Scan for the cell matching the given text and deliver its [x, y] coordinate at center. 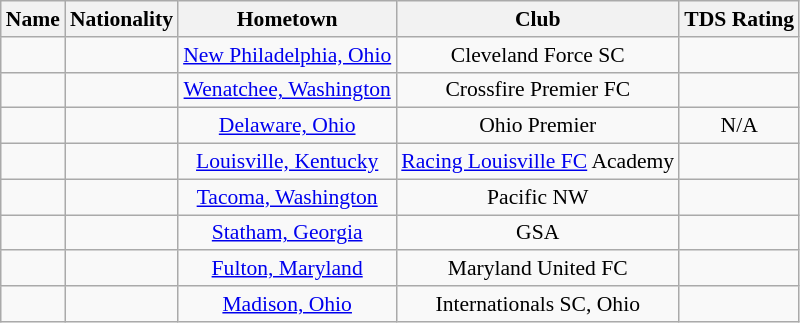
Tacoma, Washington [287, 197]
Hometown [287, 19]
New Philadelphia, Ohio [287, 55]
Pacific NW [538, 197]
Louisville, Kentucky [287, 162]
Maryland United FC [538, 269]
Crossfire Premier FC [538, 90]
Cleveland Force SC [538, 55]
Wenatchee, Washington [287, 90]
Delaware, Ohio [287, 126]
Nationality [122, 19]
GSA [538, 233]
N/A [739, 126]
Club [538, 19]
Internationals SC, Ohio [538, 304]
Name [33, 19]
Ohio Premier [538, 126]
Madison, Ohio [287, 304]
Fulton, Maryland [287, 269]
Racing Louisville FC Academy [538, 162]
TDS Rating [739, 19]
Statham, Georgia [287, 233]
